Determine the (X, Y) coordinate at the center of the cell enclosing the given text.  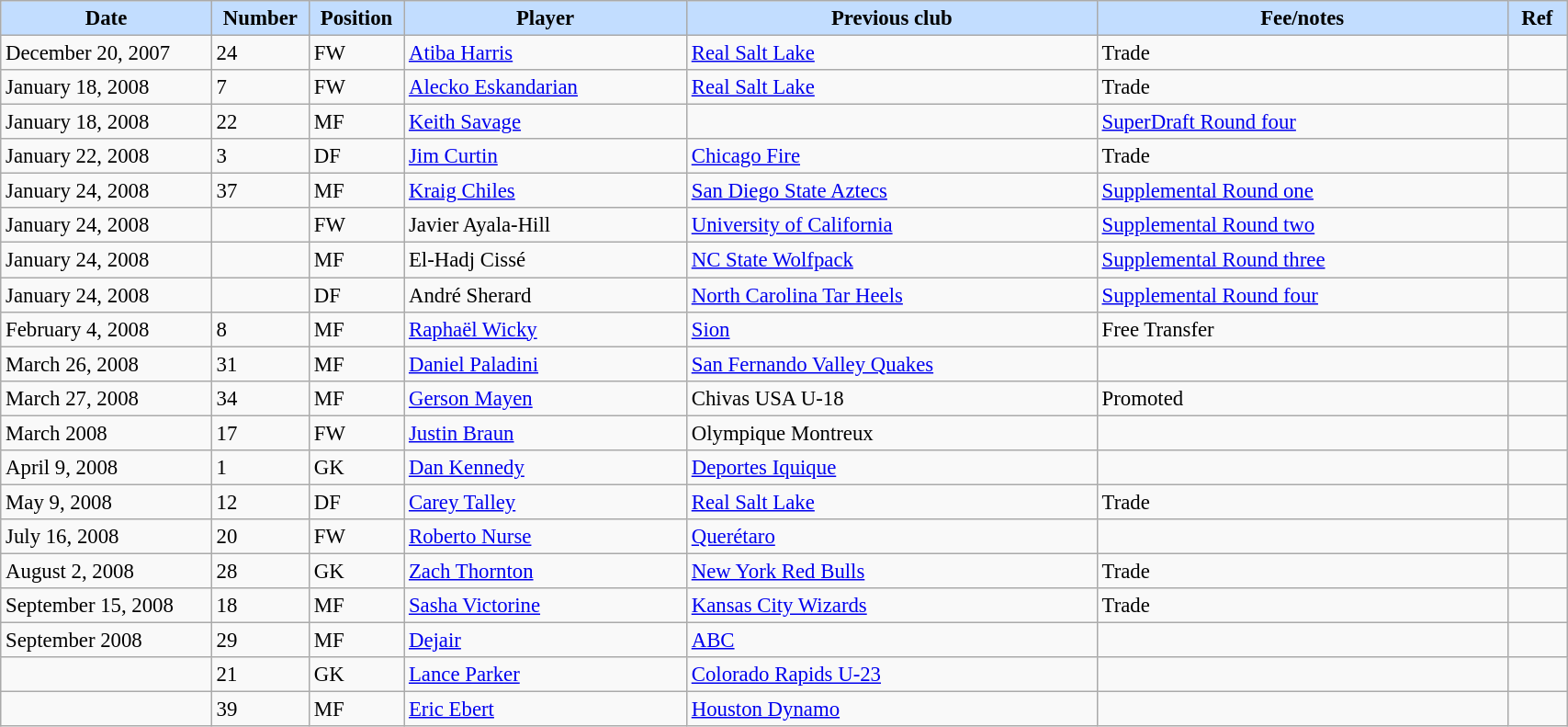
Supplemental Round one (1303, 191)
Raphaël Wicky (546, 329)
September 2008 (107, 641)
29 (260, 641)
39 (260, 710)
Gerson Mayen (546, 398)
April 9, 2008 (107, 468)
Deportes Iquique (891, 468)
12 (260, 502)
Position (356, 18)
Kansas City Wizards (891, 606)
8 (260, 329)
ABC (891, 641)
Fee/notes (1303, 18)
Sasha Victorine (546, 606)
Supplemental Round three (1303, 260)
Lance Parker (546, 675)
3 (260, 156)
Chicago Fire (891, 156)
Atiba Harris (546, 53)
34 (260, 398)
Supplemental Round four (1303, 295)
Free Transfer (1303, 329)
Ref (1538, 18)
Player (546, 18)
Previous club (891, 18)
Number (260, 18)
7 (260, 87)
North Carolina Tar Heels (891, 295)
New York Red Bulls (891, 571)
March 26, 2008 (107, 364)
January 22, 2008 (107, 156)
Zach Thornton (546, 571)
17 (260, 433)
Jim Curtin (546, 156)
El-Hadj Cissé (546, 260)
Date (107, 18)
28 (260, 571)
Keith Savage (546, 122)
37 (260, 191)
31 (260, 364)
San Diego State Aztecs (891, 191)
24 (260, 53)
Eric Ebert (546, 710)
SuperDraft Round four (1303, 122)
May 9, 2008 (107, 502)
August 2, 2008 (107, 571)
NC State Wolfpack (891, 260)
March 27, 2008 (107, 398)
Querétaro (891, 537)
22 (260, 122)
Houston Dynamo (891, 710)
21 (260, 675)
Dejair (546, 641)
1 (260, 468)
Justin Braun (546, 433)
Daniel Paladini (546, 364)
Roberto Nurse (546, 537)
Promoted (1303, 398)
July 16, 2008 (107, 537)
University of California (891, 225)
Olympique Montreux (891, 433)
December 20, 2007 (107, 53)
March 2008 (107, 433)
San Fernando Valley Quakes (891, 364)
Carey Talley (546, 502)
18 (260, 606)
Alecko Eskandarian (546, 87)
20 (260, 537)
September 15, 2008 (107, 606)
Colorado Rapids U-23 (891, 675)
Dan Kennedy (546, 468)
Chivas USA U-18 (891, 398)
February 4, 2008 (107, 329)
André Sherard (546, 295)
Supplemental Round two (1303, 225)
Javier Ayala-Hill (546, 225)
Sion (891, 329)
Kraig Chiles (546, 191)
